Search for the cell housing the specified text and yield its [x, y] center coordinate. 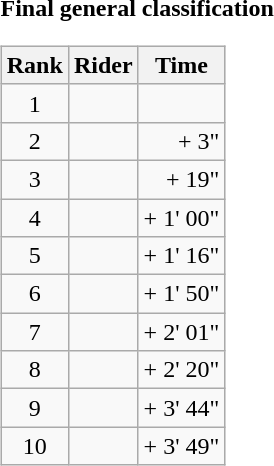
+ 3' 44" [182, 408]
+ 3' 49" [182, 446]
+ 1' 50" [182, 294]
10 [34, 446]
Rank [34, 65]
Time [182, 65]
+ 2' 01" [182, 332]
3 [34, 179]
6 [34, 294]
7 [34, 332]
+ 2' 20" [182, 370]
+ 19" [182, 179]
+ 3" [182, 141]
2 [34, 141]
+ 1' 16" [182, 256]
5 [34, 256]
4 [34, 217]
9 [34, 408]
8 [34, 370]
1 [34, 103]
+ 1' 00" [182, 217]
Rider [103, 65]
